Detect which cell encompasses the target text, then output its [X, Y] center coordinate. 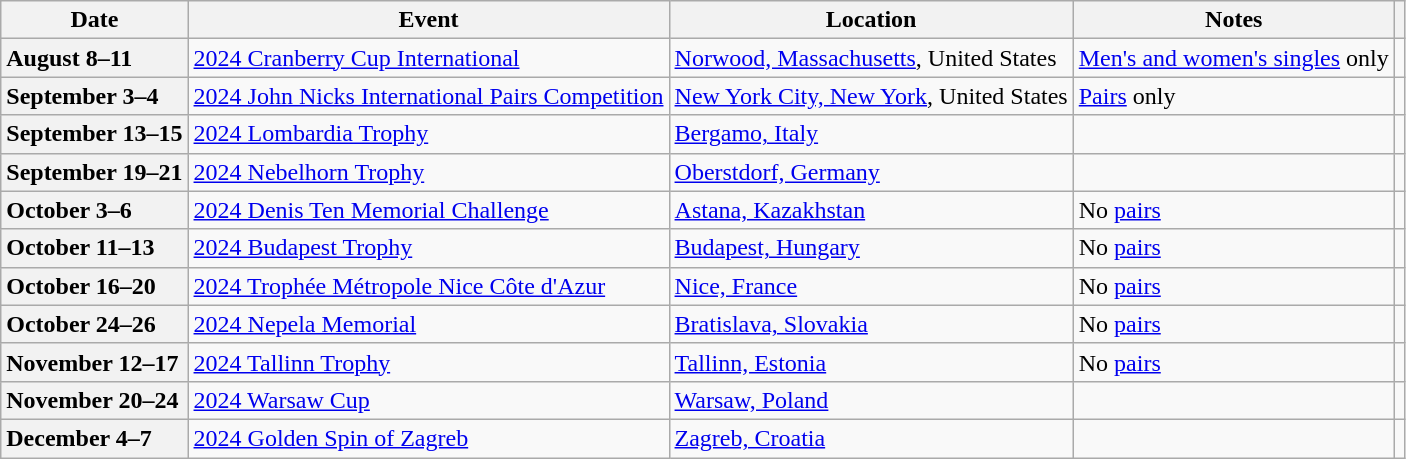
2024 Tallinn Trophy [428, 362]
2024 Nepela Memorial [428, 324]
2024 John Nicks International Pairs Competition [428, 96]
November 20–24 [94, 400]
2024 Trophée Métropole Nice Côte d'Azur [428, 286]
2024 Golden Spin of Zagreb [428, 438]
Oberstdorf, Germany [871, 172]
Location [871, 20]
August 8–11 [94, 58]
New York City, New York, United States [871, 96]
November 12–17 [94, 362]
Tallinn, Estonia [871, 362]
September 3–4 [94, 96]
October 3–6 [94, 210]
2024 Warsaw Cup [428, 400]
Pairs only [1234, 96]
2024 Denis Ten Memorial Challenge [428, 210]
Notes [1234, 20]
Astana, Kazakhstan [871, 210]
Budapest, Hungary [871, 248]
October 16–20 [94, 286]
Nice, France [871, 286]
September 19–21 [94, 172]
2024 Lombardia Trophy [428, 134]
2024 Nebelhorn Trophy [428, 172]
Event [428, 20]
September 13–15 [94, 134]
October 11–13 [94, 248]
Warsaw, Poland [871, 400]
Norwood, Massachusetts, United States [871, 58]
2024 Cranberry Cup International [428, 58]
Date [94, 20]
Zagreb, Croatia [871, 438]
December 4–7 [94, 438]
Bratislava, Slovakia [871, 324]
Men's and women's singles only [1234, 58]
2024 Budapest Trophy [428, 248]
October 24–26 [94, 324]
Bergamo, Italy [871, 134]
